Scan for the cell matching the given text and deliver its (x, y) coordinate at center. 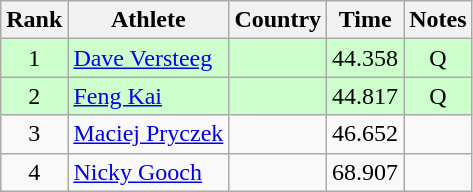
Maciej Pryczek (148, 134)
44.358 (366, 58)
Rank (34, 20)
Country (278, 20)
Notes (438, 20)
Time (366, 20)
Feng Kai (148, 96)
2 (34, 96)
68.907 (366, 172)
3 (34, 134)
Athlete (148, 20)
46.652 (366, 134)
44.817 (366, 96)
1 (34, 58)
Dave Versteeg (148, 58)
Nicky Gooch (148, 172)
4 (34, 172)
